Search for the cell housing the specified text and yield its (X, Y) center coordinate. 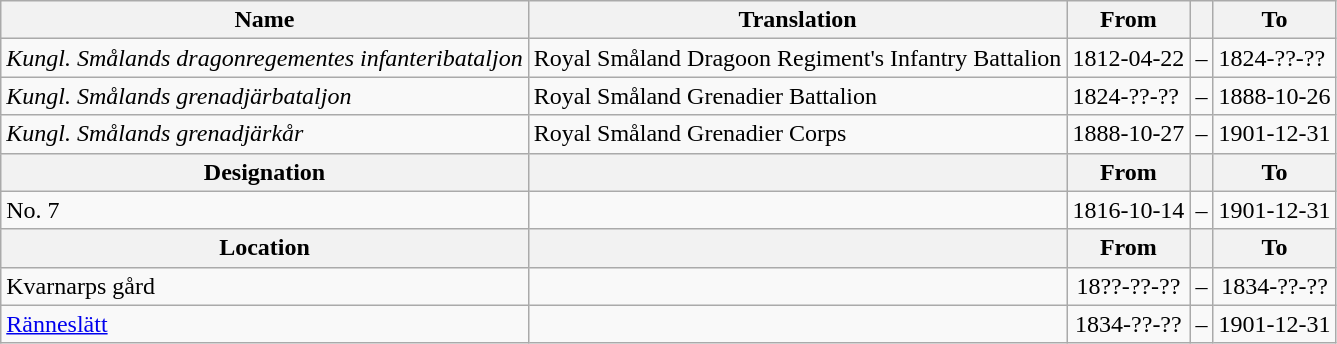
1888-10-26 (1274, 96)
No. 7 (264, 210)
Kungl. Smålands dragonregementes infanteribataljon (264, 58)
Royal Småland Grenadier Battalion (798, 96)
1888-10-27 (1128, 134)
Location (264, 248)
Name (264, 20)
1812-04-22 (1128, 58)
Ränneslätt (264, 324)
Kvarnarps gård (264, 286)
18??-??-?? (1128, 286)
Royal Småland Grenadier Corps (798, 134)
Kungl. Smålands grenadjärbataljon (264, 96)
Designation (264, 172)
Translation (798, 20)
1816-10-14 (1128, 210)
Kungl. Smålands grenadjärkår (264, 134)
Royal Småland Dragoon Regiment's Infantry Battalion (798, 58)
